For the text-containing cell, return its midpoint in [X, Y] coordinate format. 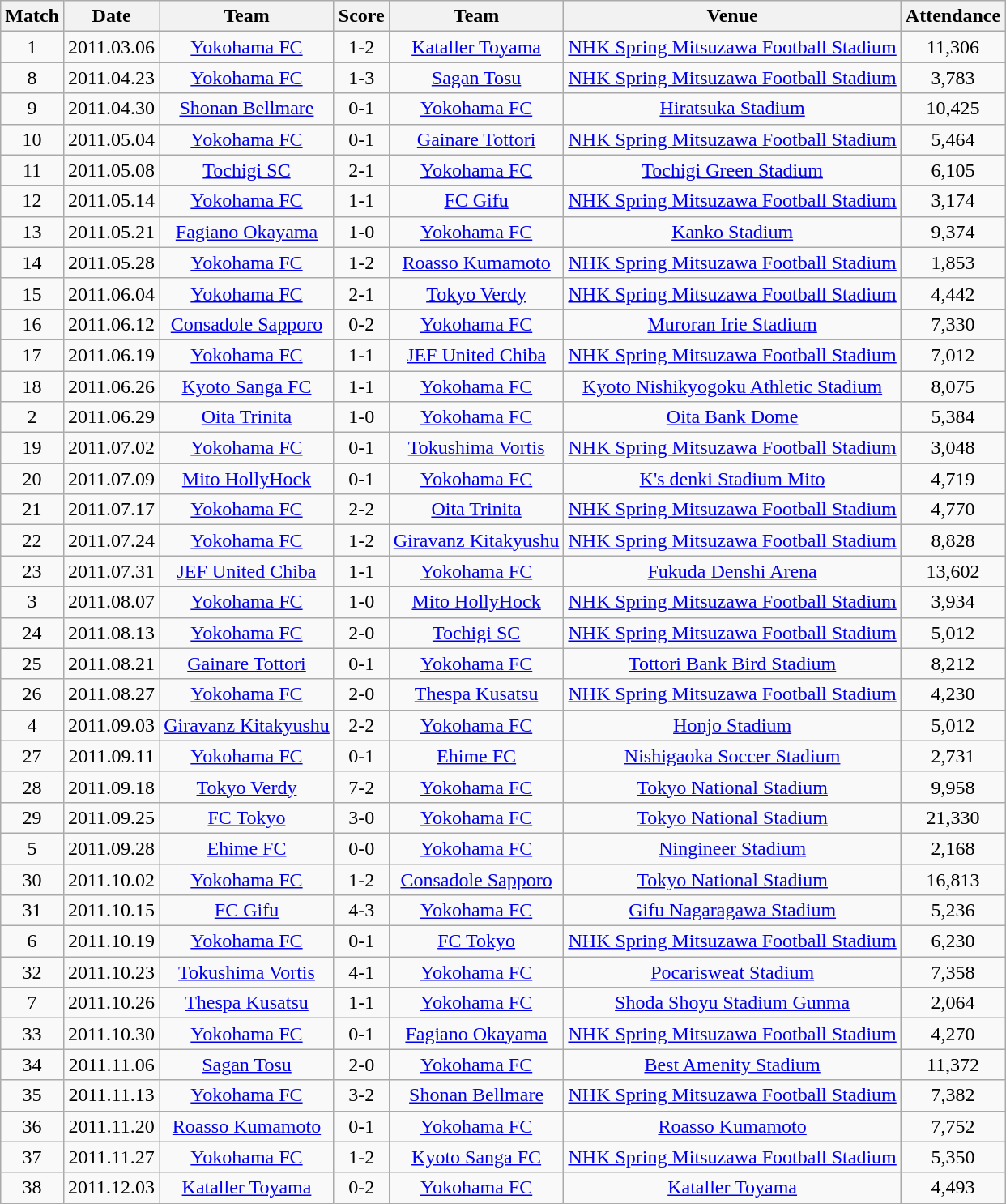
2011.10.19 [111, 941]
2011.07.24 [111, 540]
3-2 [361, 1095]
2011.09.28 [111, 848]
Gifu Nagaragawa Stadium [732, 911]
16 [32, 324]
2011.10.02 [111, 879]
7,358 [953, 972]
2011.05.28 [111, 263]
2011.03.06 [111, 47]
8,828 [953, 540]
Muroran Irie Stadium [732, 324]
7,330 [953, 324]
Ningineer Stadium [732, 848]
2011.10.23 [111, 972]
20 [32, 479]
4-3 [361, 911]
2011.11.27 [111, 1157]
4-1 [361, 972]
4,270 [953, 1034]
2011.11.20 [111, 1126]
5 [32, 848]
2 [32, 417]
25 [32, 664]
2011.09.25 [111, 818]
38 [32, 1188]
13 [32, 232]
2011.07.02 [111, 448]
2011.06.04 [111, 293]
9 [32, 109]
K's denki Stadium Mito [732, 479]
4,493 [953, 1188]
36 [32, 1126]
17 [32, 355]
30 [32, 879]
7,752 [953, 1126]
Kyoto Nishikyogoku Athletic Stadium [732, 386]
5,384 [953, 417]
1,853 [953, 263]
7,382 [953, 1095]
Hiratsuka Stadium [732, 109]
2,064 [953, 1003]
2011.10.15 [111, 911]
9,958 [953, 787]
4,442 [953, 293]
11 [32, 170]
4,770 [953, 510]
32 [32, 972]
28 [32, 787]
12 [32, 201]
2011.08.27 [111, 694]
4,230 [953, 694]
2011.11.06 [111, 1065]
2011.09.03 [111, 725]
4 [32, 725]
2011.05.04 [111, 139]
27 [32, 756]
2011.08.21 [111, 664]
8,212 [953, 664]
34 [32, 1065]
5,350 [953, 1157]
2011.10.30 [111, 1034]
8,075 [953, 386]
2011.05.08 [111, 170]
7,012 [953, 355]
6,230 [953, 941]
2011.04.30 [111, 109]
33 [32, 1034]
6 [32, 941]
Match [32, 16]
15 [32, 293]
Nishigaoka Soccer Stadium [732, 756]
3,048 [953, 448]
2011.05.21 [111, 232]
26 [32, 694]
14 [32, 263]
18 [32, 386]
3,783 [953, 78]
2011.08.13 [111, 633]
3,174 [953, 201]
2011.08.07 [111, 602]
4,719 [953, 479]
10,425 [953, 109]
35 [32, 1095]
16,813 [953, 879]
Date [111, 16]
2,168 [953, 848]
24 [32, 633]
Tottori Bank Bird Stadium [732, 664]
Attendance [953, 16]
11,306 [953, 47]
2011.07.31 [111, 571]
Oita Bank Dome [732, 417]
3 [32, 602]
21 [32, 510]
2011.06.29 [111, 417]
Fukuda Denshi Arena [732, 571]
1 [32, 47]
9,374 [953, 232]
Honjo Stadium [732, 725]
7 [32, 1003]
2011.06.19 [111, 355]
2011.09.11 [111, 756]
2011.12.03 [111, 1188]
0-0 [361, 848]
Kanko Stadium [732, 232]
2011.10.26 [111, 1003]
10 [32, 139]
2011.07.09 [111, 479]
2011.05.14 [111, 201]
Score [361, 16]
2011.06.12 [111, 324]
22 [32, 540]
2011.06.26 [111, 386]
31 [32, 911]
23 [32, 571]
37 [32, 1157]
11,372 [953, 1065]
Shoda Shoyu Stadium Gunma [732, 1003]
19 [32, 448]
Best Amenity Stadium [732, 1065]
5,236 [953, 911]
2011.04.23 [111, 78]
2011.07.17 [111, 510]
Tochigi Green Stadium [732, 170]
3,934 [953, 602]
13,602 [953, 571]
2011.09.18 [111, 787]
29 [32, 818]
2,731 [953, 756]
5,464 [953, 139]
1-3 [361, 78]
7-2 [361, 787]
8 [32, 78]
Venue [732, 16]
21,330 [953, 818]
6,105 [953, 170]
Pocarisweat Stadium [732, 972]
3-0 [361, 818]
2011.11.13 [111, 1095]
